For the text-containing cell, return its midpoint in (x, y) coordinate format. 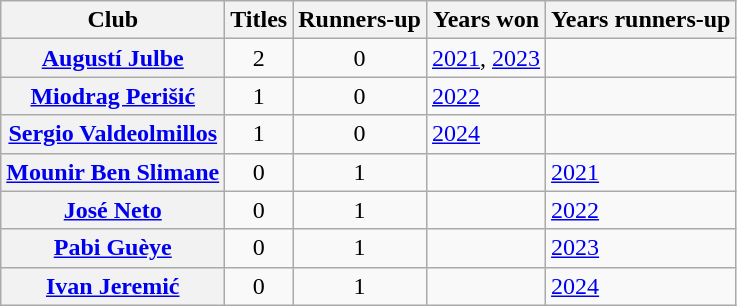
Club (113, 20)
Years runners-up (641, 20)
2023 (641, 248)
José Neto (113, 210)
Titles (259, 20)
2021, 2023 (486, 58)
Pabi Guèye (113, 248)
2 (259, 58)
2021 (641, 172)
Sergio Valdeolmillos (113, 134)
Years won (486, 20)
Runners-up (360, 20)
Ivan Jeremić (113, 286)
Augustí Julbe (113, 58)
Miodrag Perišić (113, 96)
Mounir Ben Slimane (113, 172)
